Return (x, y) of the center of cell containing provided text 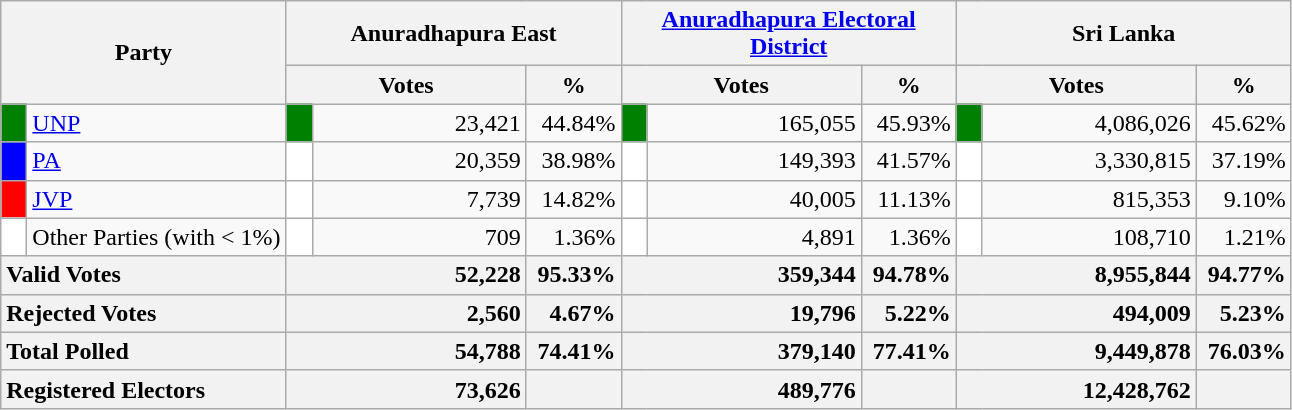
76.03% (1244, 351)
74.41% (574, 351)
12,428,762 (1076, 389)
9.10% (1244, 199)
Total Polled (144, 351)
Party (144, 52)
73,626 (406, 389)
Rejected Votes (144, 313)
Registered Electors (144, 389)
Sri Lanka (1124, 34)
UNP (156, 123)
14.82% (574, 199)
8,955,844 (1076, 275)
38.98% (574, 161)
37.19% (1244, 161)
52,228 (406, 275)
489,776 (741, 389)
54,788 (406, 351)
4.67% (574, 313)
45.62% (1244, 123)
JVP (156, 199)
Other Parties (with < 1%) (156, 237)
3,330,815 (1089, 161)
9,449,878 (1076, 351)
709 (419, 237)
149,393 (754, 161)
4,891 (754, 237)
Anuradhapura Electoral District (788, 34)
108,710 (1089, 237)
40,005 (754, 199)
5.23% (1244, 313)
20,359 (419, 161)
5.22% (908, 313)
41.57% (908, 161)
7,739 (419, 199)
94.78% (908, 275)
Valid Votes (144, 275)
77.41% (908, 351)
Anuradhapura East (454, 34)
11.13% (908, 199)
45.93% (908, 123)
44.84% (574, 123)
494,009 (1076, 313)
4,086,026 (1089, 123)
94.77% (1244, 275)
2,560 (406, 313)
815,353 (1089, 199)
359,344 (741, 275)
23,421 (419, 123)
1.21% (1244, 237)
PA (156, 161)
19,796 (741, 313)
165,055 (754, 123)
379,140 (741, 351)
95.33% (574, 275)
